Return [X, Y] of the center of cell containing provided text 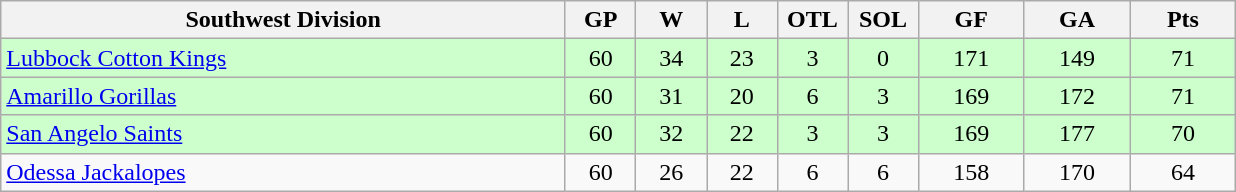
GA [1077, 20]
GP [600, 20]
149 [1077, 58]
Southwest Division [284, 20]
26 [672, 172]
San Angelo Saints [284, 134]
Odessa Jackalopes [284, 172]
SOL [884, 20]
32 [672, 134]
171 [971, 58]
31 [672, 96]
64 [1183, 172]
GF [971, 20]
L [742, 20]
70 [1183, 134]
170 [1077, 172]
Amarillo Gorillas [284, 96]
OTL [812, 20]
Lubbock Cotton Kings [284, 58]
172 [1077, 96]
Pts [1183, 20]
34 [672, 58]
W [672, 20]
20 [742, 96]
0 [884, 58]
23 [742, 58]
158 [971, 172]
177 [1077, 134]
